Identify which cell holds the provided text, then report its (X, Y) central coordinate. 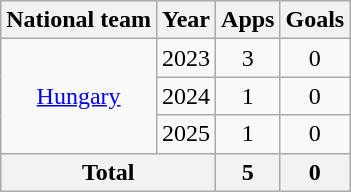
Goals (315, 20)
Apps (248, 20)
National team (79, 20)
5 (248, 172)
Hungary (79, 96)
2023 (186, 58)
2024 (186, 96)
2025 (186, 134)
Year (186, 20)
3 (248, 58)
Total (108, 172)
